Extract the [X, Y] coordinate from the center of the cell holding the provided text.  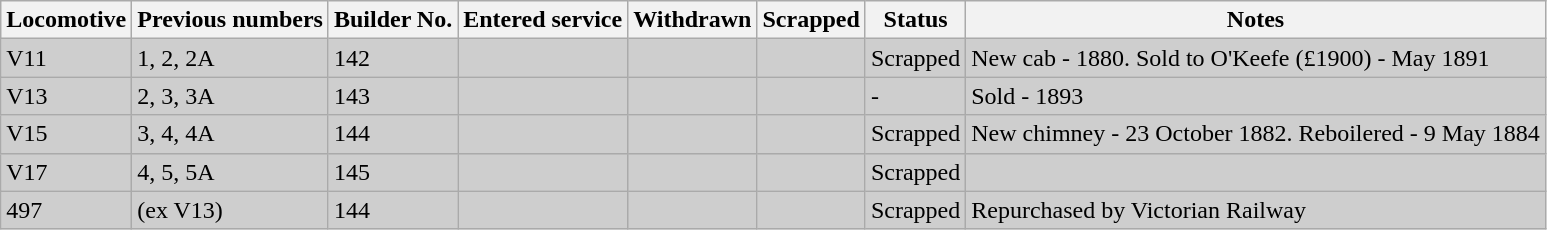
Status [915, 20]
New chimney - 23 October 1882. Reboilered - 9 May 1884 [1256, 134]
Repurchased by Victorian Railway [1256, 210]
V15 [66, 134]
1, 2, 2A [230, 58]
Sold - 1893 [1256, 96]
143 [392, 96]
V17 [66, 172]
V13 [66, 96]
(ex V13) [230, 210]
Previous numbers [230, 20]
142 [392, 58]
145 [392, 172]
Withdrawn [692, 20]
2, 3, 3A [230, 96]
V11 [66, 58]
3, 4, 4A [230, 134]
Notes [1256, 20]
Entered service [543, 20]
New cab - 1880. Sold to O'Keefe (£1900) - May 1891 [1256, 58]
Locomotive [66, 20]
Builder No. [392, 20]
- [915, 96]
497 [66, 210]
4, 5, 5A [230, 172]
